Extract the [X, Y] coordinate from the center of the cell holding the provided text.  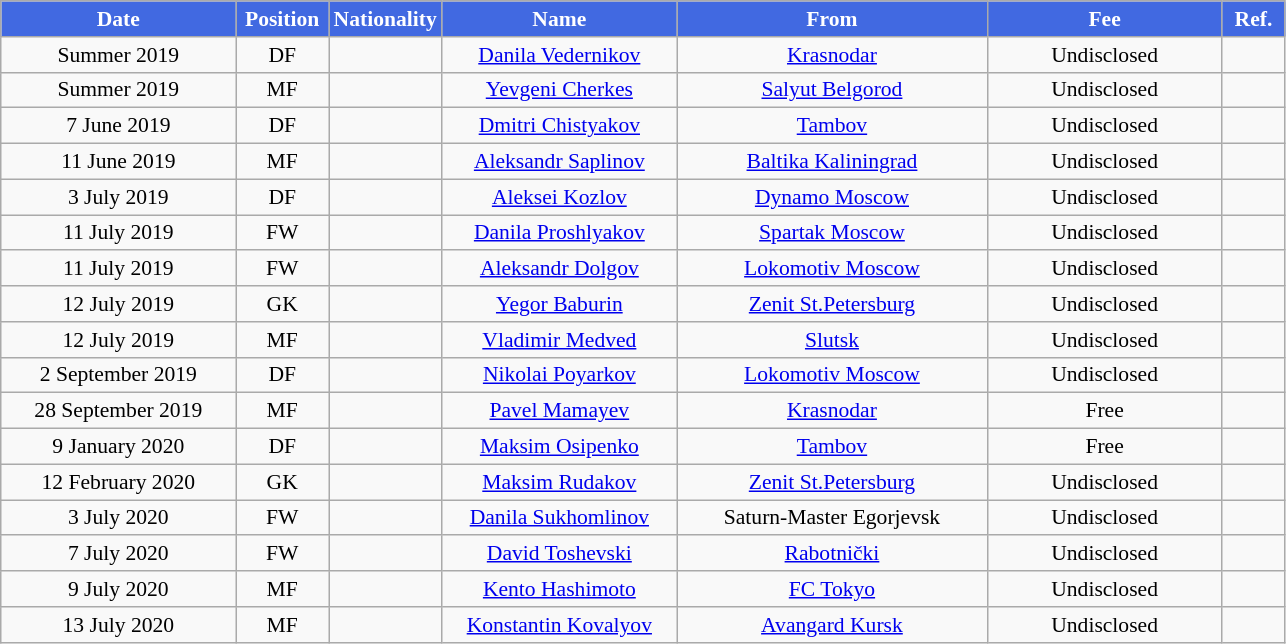
FC Tokyo [832, 589]
7 June 2019 [118, 126]
Name [560, 19]
Saturn-Master Egorjevsk [832, 518]
Dynamo Moscow [832, 197]
Rabotnički [832, 554]
Salyut Belgorod [832, 90]
Ref. [1254, 19]
Dmitri Chistyakov [560, 126]
Danila Sukhomlinov [560, 518]
Position [282, 19]
Aleksandr Dolgov [560, 269]
Nationality [384, 19]
Pavel Mamayev [560, 411]
13 July 2020 [118, 625]
28 September 2019 [118, 411]
Kento Hashimoto [560, 589]
Maksim Osipenko [560, 447]
Aleksandr Saplinov [560, 162]
David Toshevski [560, 554]
9 July 2020 [118, 589]
2 September 2019 [118, 375]
12 February 2020 [118, 482]
Danila Proshlyakov [560, 233]
3 July 2019 [118, 197]
Baltika Kaliningrad [832, 162]
Konstantin Kovalyov [560, 625]
11 June 2019 [118, 162]
Vladimir Medved [560, 340]
7 July 2020 [118, 554]
Avangard Kursk [832, 625]
Yegor Baburin [560, 304]
Danila Vedernikov [560, 55]
Yevgeni Cherkes [560, 90]
9 January 2020 [118, 447]
Fee [1104, 19]
Aleksei Kozlov [560, 197]
Slutsk [832, 340]
Nikolai Poyarkov [560, 375]
Maksim Rudakov [560, 482]
Spartak Moscow [832, 233]
Date [118, 19]
From [832, 19]
3 July 2020 [118, 518]
